Find where the given text appears and provide that cell's center as (x, y) coordinate. 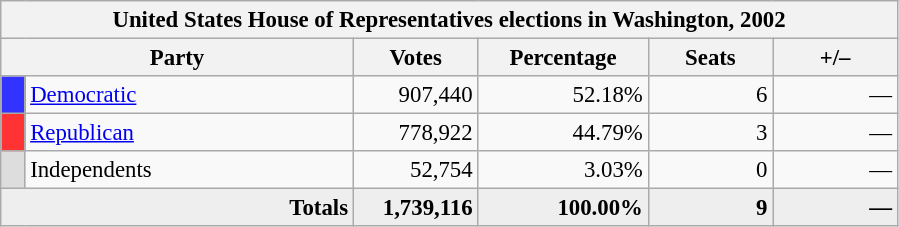
1,739,116 (416, 208)
3.03% (563, 170)
907,440 (416, 95)
Party (178, 58)
Republican (189, 133)
Percentage (563, 58)
778,922 (416, 133)
44.79% (563, 133)
52.18% (563, 95)
6 (710, 95)
100.00% (563, 208)
52,754 (416, 170)
Seats (710, 58)
3 (710, 133)
Independents (189, 170)
Democratic (189, 95)
+/– (836, 58)
United States House of Representatives elections in Washington, 2002 (450, 20)
0 (710, 170)
Totals (178, 208)
Votes (416, 58)
9 (710, 208)
